Scan for the cell matching the given text and deliver its (X, Y) coordinate at center. 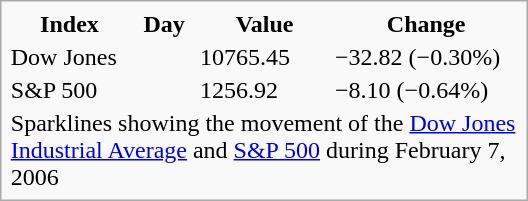
Dow Jones (69, 57)
Sparklines showing the movement of the Dow Jones Industrial Average and S&P 500 during February 7, 2006 (264, 150)
Day (164, 24)
Change (426, 24)
−8.10 (−0.64%) (426, 90)
−32.82 (−0.30%) (426, 57)
Index (69, 24)
10765.45 (265, 57)
1256.92 (265, 90)
S&P 500 (69, 90)
Value (265, 24)
